Provide the [X, Y] coordinate of the cell's center where the given text is located.  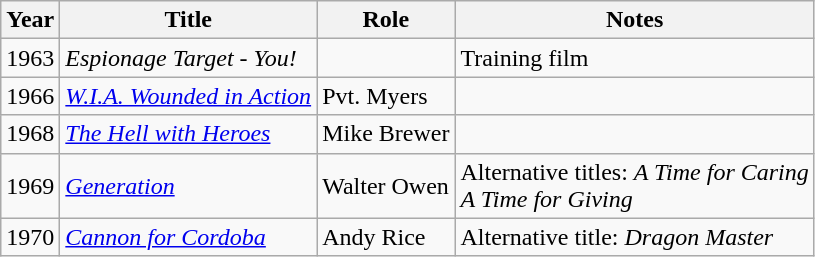
Training film [634, 58]
1963 [30, 58]
Pvt. Myers [386, 96]
Role [386, 20]
1966 [30, 96]
Espionage Target - You! [188, 58]
1968 [30, 134]
Title [188, 20]
1970 [30, 237]
Notes [634, 20]
Alternative title: Dragon Master [634, 237]
Year [30, 20]
1969 [30, 186]
Generation [188, 186]
Walter Owen [386, 186]
Andy Rice [386, 237]
Cannon for Cordoba [188, 237]
Alternative titles: A Time for CaringA Time for Giving [634, 186]
Mike Brewer [386, 134]
The Hell with Heroes [188, 134]
W.I.A. Wounded in Action [188, 96]
